Pinpoint the cell where the given text exists, returning its [x, y] midpoint coordinate. 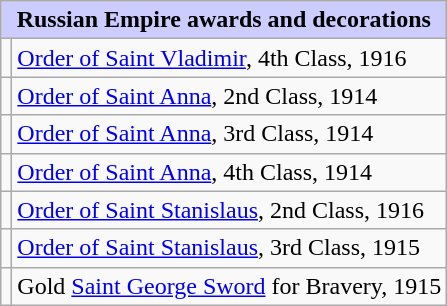
Gold Saint George Sword for Bravery, 1915 [230, 286]
Order of Saint Stanislaus, 3rd Class, 1915 [230, 248]
Order of Saint Stanislaus, 2nd Class, 1916 [230, 210]
Order of Saint Anna, 2nd Class, 1914 [230, 96]
Order of Saint Anna, 3rd Class, 1914 [230, 134]
Order of Saint Anna, 4th Class, 1914 [230, 172]
Order of Saint Vladimir, 4th Class, 1916 [230, 58]
Russian Empire awards and decorations [224, 20]
